Identify which cell holds the provided text, then report its [x, y] central coordinate. 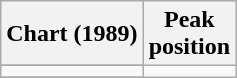
Chart (1989) [72, 34]
Peakposition [189, 34]
